Return [x, y] of the center of cell containing provided text 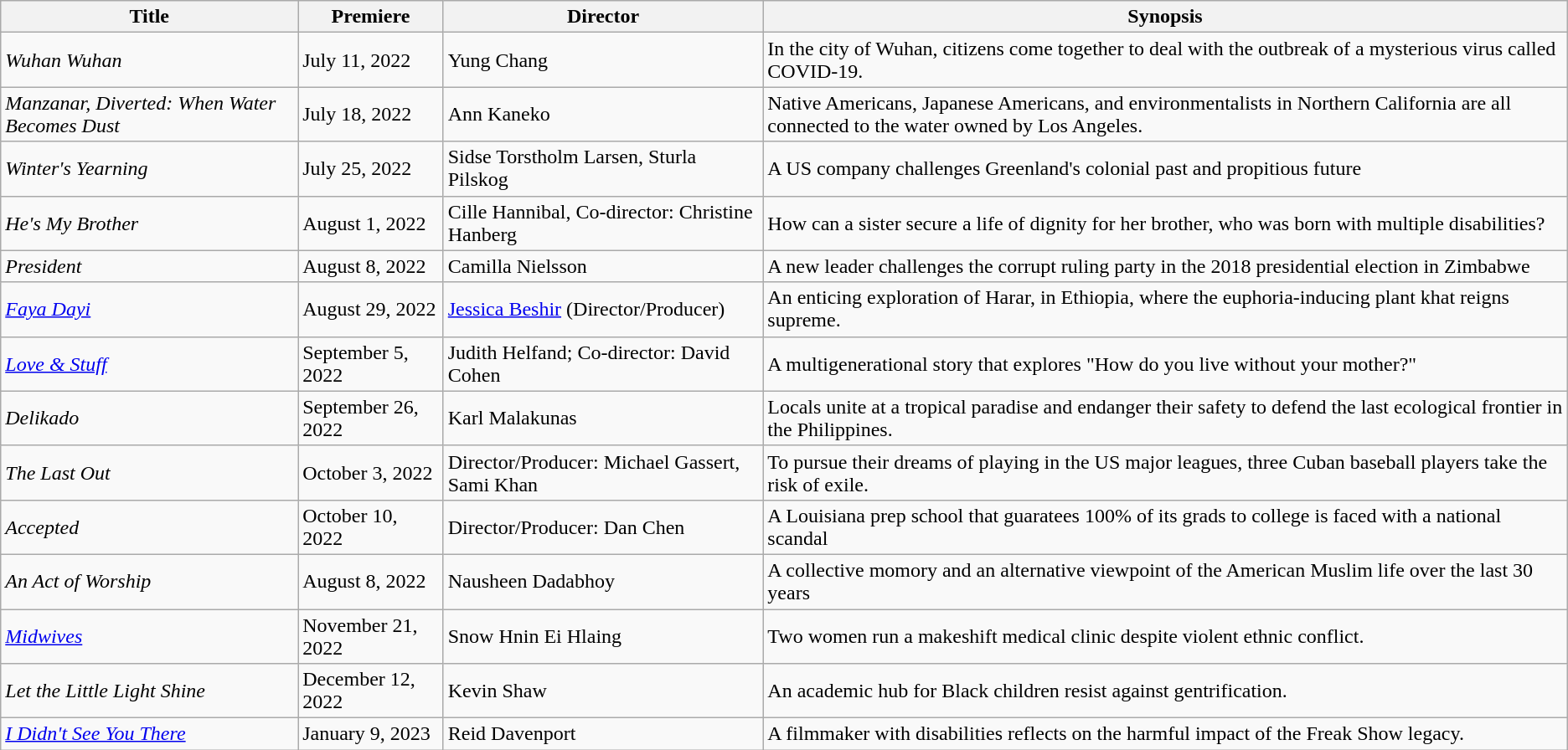
Reid Davenport [603, 734]
Kevin Shaw [603, 691]
Faya Dayi [149, 310]
The Last Out [149, 472]
In the city of Wuhan, citizens come together to deal with the outbreak of a mysterious virus called COVID-19. [1165, 60]
Director/Producer: Michael Gassert, Sami Khan [603, 472]
A collective momory and an alternative viewpoint of the American Muslim life over the last 30 years [1165, 581]
An academic hub for Black children resist against gentrification. [1165, 691]
August 29, 2022 [371, 310]
I Didn't See You There [149, 734]
Karl Malakunas [603, 419]
January 9, 2023 [371, 734]
Director [603, 17]
October 10, 2022 [371, 527]
Director/Producer: Dan Chen [603, 527]
Premiere [371, 17]
How can a sister secure a life of dignity for her brother, who was born with multiple disabilities? [1165, 223]
An Act of Worship [149, 581]
Accepted [149, 527]
Nausheen Dadabhoy [603, 581]
A filmmaker with disabilities reflects on the harmful impact of the Freak Show legacy. [1165, 734]
Cille Hannibal, Co-director: Christine Hanberg [603, 223]
Jessica Beshir (Director/Producer) [603, 310]
A new leader challenges the corrupt ruling party in the 2018 presidential election in Zimbabwe [1165, 266]
September 5, 2022 [371, 363]
To pursue their dreams of playing in the US major leagues, three Cuban baseball players take the risk of exile. [1165, 472]
July 18, 2022 [371, 114]
Judith Helfand; Co-director: David Cohen [603, 363]
Native Americans, Japanese Americans, and environmentalists in Northern California are all connected to the water owned by Los Angeles. [1165, 114]
Delikado [149, 419]
Ann Kaneko [603, 114]
A Louisiana prep school that guaratees 100% of its grads to college is faced with a national scandal [1165, 527]
President [149, 266]
Midwives [149, 636]
He's My Brother [149, 223]
July 11, 2022 [371, 60]
October 3, 2022 [371, 472]
Wuhan Wuhan [149, 60]
August 1, 2022 [371, 223]
Love & Stuff [149, 363]
December 12, 2022 [371, 691]
Synopsis [1165, 17]
A US company challenges Greenland's colonial past and propitious future [1165, 169]
Manzanar, Diverted: When Water Becomes Dust [149, 114]
November 21, 2022 [371, 636]
Locals unite at a tropical paradise and endanger their safety to defend the last ecological frontier in the Philippines. [1165, 419]
An enticing exploration of Harar, in Ethiopia, where the euphoria-inducing plant khat reigns supreme. [1165, 310]
Title [149, 17]
Camilla Nielsson [603, 266]
Two women run a makeshift medical clinic despite violent ethnic conflict. [1165, 636]
Snow Hnin Ei Hlaing [603, 636]
Yung Chang [603, 60]
Let the Little Light Shine [149, 691]
July 25, 2022 [371, 169]
Sidse Torstholm Larsen, Sturla Pilskog [603, 169]
Winter's Yearning [149, 169]
September 26, 2022 [371, 419]
A multigenerational story that explores "How do you live without your mother?" [1165, 363]
